Find where the given text appears and provide that cell's center as [X, Y] coordinate. 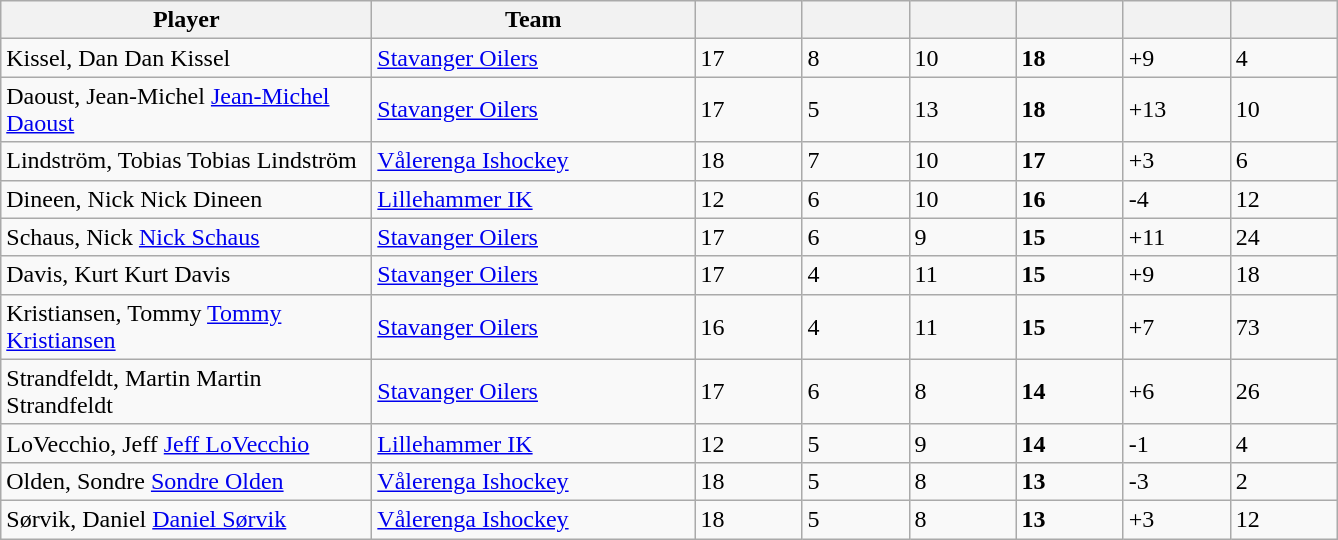
26 [1284, 392]
Strandfeldt, Martin Martin Strandfeldt [186, 392]
2 [1284, 481]
+13 [1176, 110]
-4 [1176, 199]
Dineen, Nick Nick Dineen [186, 199]
-3 [1176, 481]
Olden, Sondre Sondre Olden [186, 481]
Kristiansen, Tommy Tommy Kristiansen [186, 326]
73 [1284, 326]
LoVecchio, Jeff Jeff LoVecchio [186, 443]
+6 [1176, 392]
24 [1284, 237]
Kissel, Dan Dan Kissel [186, 58]
+7 [1176, 326]
Lindström, Tobias Tobias Lindström [186, 161]
7 [856, 161]
Team [534, 20]
+11 [1176, 237]
-1 [1176, 443]
Daoust, Jean-Michel Jean-Michel Daoust [186, 110]
Sørvik, Daniel Daniel Sørvik [186, 519]
Schaus, Nick Nick Schaus [186, 237]
Davis, Kurt Kurt Davis [186, 275]
Player [186, 20]
